Locate the cell with the specified text and output its [X, Y] center coordinate. 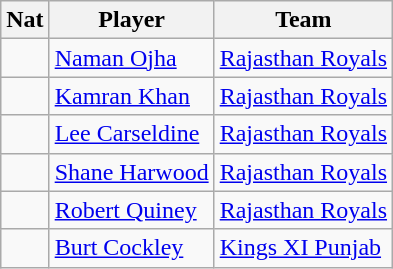
Naman Ojha [132, 58]
Burt Cockley [132, 248]
Nat [25, 20]
Team [303, 20]
Player [132, 20]
Lee Carseldine [132, 134]
Kamran Khan [132, 96]
Shane Harwood [132, 172]
Robert Quiney [132, 210]
Kings XI Punjab [303, 248]
